Determine the (x, y) coordinate at the center of the cell enclosing the given text.  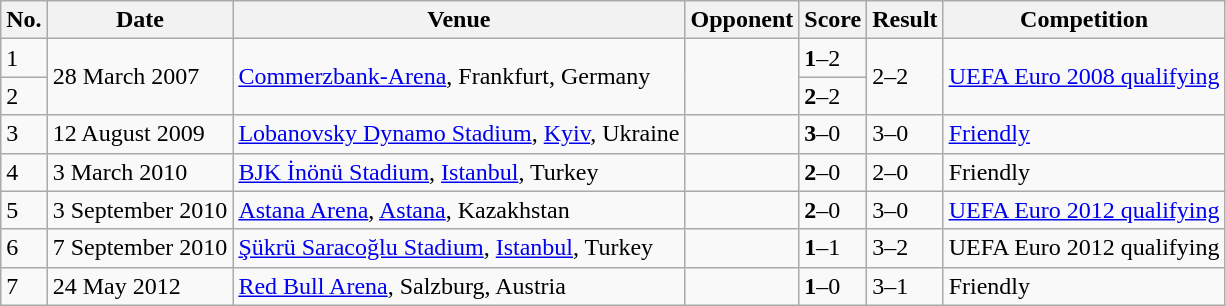
1 (24, 58)
UEFA Euro 2008 qualifying (1084, 77)
7 September 2010 (140, 248)
5 (24, 210)
1–0 (833, 286)
7 (24, 286)
3 September 2010 (140, 210)
24 May 2012 (140, 286)
Competition (1084, 20)
Commerzbank-Arena, Frankfurt, Germany (459, 77)
3 March 2010 (140, 172)
3–1 (905, 286)
3 (24, 134)
Astana Arena, Astana, Kazakhstan (459, 210)
BJK İnönü Stadium, Istanbul, Turkey (459, 172)
12 August 2009 (140, 134)
Şükrü Saracoğlu Stadium, Istanbul, Turkey (459, 248)
Lobanovsky Dynamo Stadium, Kyiv, Ukraine (459, 134)
Score (833, 20)
No. (24, 20)
2 (24, 96)
3–2 (905, 248)
28 March 2007 (140, 77)
4 (24, 172)
Opponent (742, 20)
Result (905, 20)
Date (140, 20)
1–1 (833, 248)
Venue (459, 20)
6 (24, 248)
Red Bull Arena, Salzburg, Austria (459, 286)
1–2 (833, 58)
